Extract the (x, y) coordinate from the center of the cell holding the provided text.  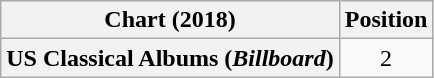
US Classical Albums (Billboard) (170, 58)
2 (386, 58)
Chart (2018) (170, 20)
Position (386, 20)
